Return [X, Y] of the center of cell containing provided text 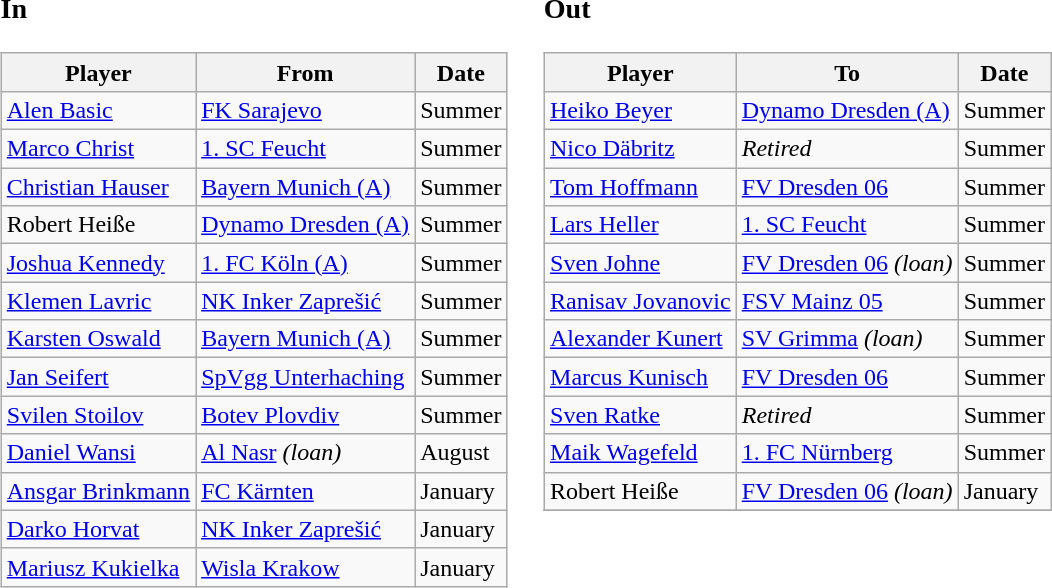
Joshua Kennedy [98, 263]
Ansgar Brinkmann [98, 491]
Sven Ratke [641, 415]
Wisla Krakow [306, 567]
SpVgg Unterhaching [306, 377]
Svilen Stoilov [98, 415]
Karsten Oswald [98, 339]
August [461, 453]
Mariusz Kukielka [98, 567]
Klemen Lavric [98, 301]
Al Nasr (loan) [306, 453]
From [306, 72]
Sven Johne [641, 263]
Ranisav Jovanovic [641, 301]
1. FC Nürnberg [847, 453]
Alen Basic [98, 110]
Marco Christ [98, 149]
Darko Horvat [98, 529]
Nico Däbritz [641, 149]
Lars Heller [641, 225]
To [847, 72]
FSV Mainz 05 [847, 301]
Botev Plovdiv [306, 415]
FK Sarajevo [306, 110]
Christian Hauser [98, 187]
Alexander Kunert [641, 339]
Jan Seifert [98, 377]
Tom Hoffmann [641, 187]
Heiko Beyer [641, 110]
FC Kärnten [306, 491]
1. FC Köln (A) [306, 263]
Maik Wagefeld [641, 453]
SV Grimma (loan) [847, 339]
Daniel Wansi [98, 453]
Marcus Kunisch [641, 377]
